Provide the [X, Y] coordinate of the cell's center where the given text is located.  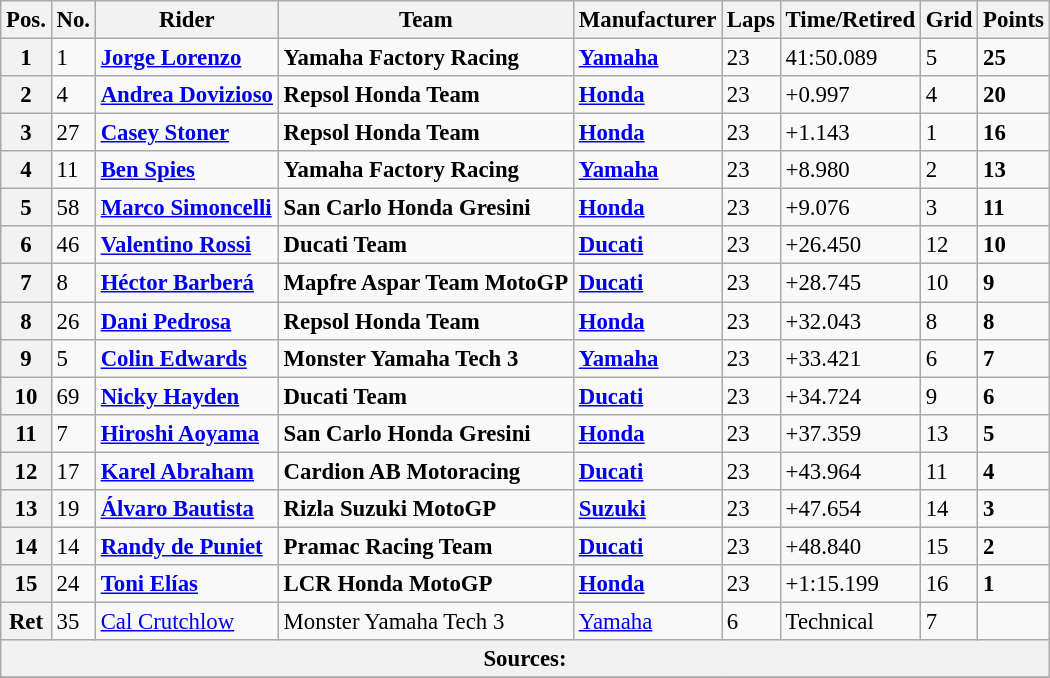
No. [73, 20]
Ret [26, 621]
+26.450 [850, 245]
Manufacturer [647, 20]
Rider [186, 20]
+1:15.199 [850, 584]
+33.421 [850, 358]
Points [1014, 20]
+1.143 [850, 133]
LCR Honda MotoGP [426, 584]
41:50.089 [850, 58]
Marco Simoncelli [186, 208]
Grid [948, 20]
17 [73, 471]
+48.840 [850, 546]
Colin Edwards [186, 358]
+47.654 [850, 509]
35 [73, 621]
+43.964 [850, 471]
Technical [850, 621]
24 [73, 584]
58 [73, 208]
+37.359 [850, 433]
Pos. [26, 20]
+0.997 [850, 95]
26 [73, 321]
Jorge Lorenzo [186, 58]
+28.745 [850, 283]
Mapfre Aspar Team MotoGP [426, 283]
+32.043 [850, 321]
Time/Retired [850, 20]
Cal Crutchlow [186, 621]
Laps [752, 20]
Dani Pedrosa [186, 321]
Valentino Rossi [186, 245]
+9.076 [850, 208]
Casey Stoner [186, 133]
Ben Spies [186, 170]
Karel Abraham [186, 471]
Randy de Puniet [186, 546]
Pramac Racing Team [426, 546]
25 [1014, 58]
Sources: [525, 659]
46 [73, 245]
Héctor Barberá [186, 283]
+8.980 [850, 170]
19 [73, 509]
Álvaro Bautista [186, 509]
69 [73, 396]
Nicky Hayden [186, 396]
20 [1014, 95]
Hiroshi Aoyama [186, 433]
Suzuki [647, 509]
Rizla Suzuki MotoGP [426, 509]
Cardion AB Motoracing [426, 471]
+34.724 [850, 396]
27 [73, 133]
Toni Elías [186, 584]
Team [426, 20]
Andrea Dovizioso [186, 95]
